Extract the (x, y) coordinate from the center of the cell holding the provided text.  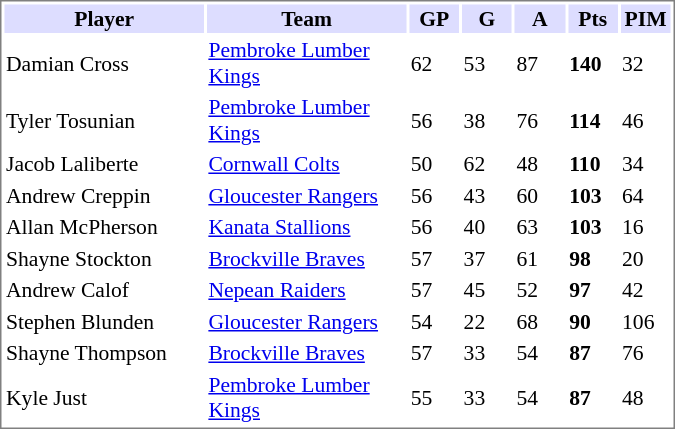
50 (434, 164)
106 (646, 322)
Nepean Raiders (306, 290)
42 (646, 290)
38 (487, 120)
16 (646, 227)
45 (487, 290)
Shayne Thompson (104, 353)
140 (593, 63)
43 (487, 196)
A (540, 18)
53 (487, 63)
46 (646, 120)
34 (646, 164)
97 (593, 290)
37 (487, 258)
Pts (593, 18)
GP (434, 18)
Cornwall Colts (306, 164)
60 (540, 196)
40 (487, 227)
63 (540, 227)
Shayne Stockton (104, 258)
Damian Cross (104, 63)
64 (646, 196)
90 (593, 322)
G (487, 18)
Allan McPherson (104, 227)
PIM (646, 18)
Player (104, 18)
98 (593, 258)
22 (487, 322)
55 (434, 397)
20 (646, 258)
Kanata Stallions (306, 227)
61 (540, 258)
32 (646, 63)
Andrew Calof (104, 290)
110 (593, 164)
52 (540, 290)
68 (540, 322)
Tyler Tosunian (104, 120)
Jacob Laliberte (104, 164)
Team (306, 18)
114 (593, 120)
Stephen Blunden (104, 322)
Andrew Creppin (104, 196)
Kyle Just (104, 397)
